Identify which cell holds the provided text, then report its (x, y) central coordinate. 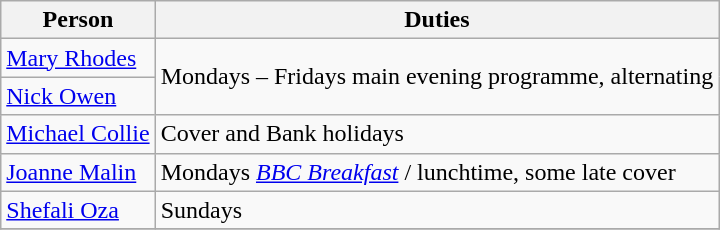
Mondays BBC Breakfast / lunchtime, some late cover (437, 172)
Mary Rhodes (78, 58)
Person (78, 20)
Nick Owen (78, 96)
Duties (437, 20)
Shefali Oza (78, 210)
Cover and Bank holidays (437, 134)
Michael Collie (78, 134)
Joanne Malin (78, 172)
Mondays – Fridays main evening programme, alternating (437, 77)
Sundays (437, 210)
